Detect which cell encompasses the target text, then output its [X, Y] center coordinate. 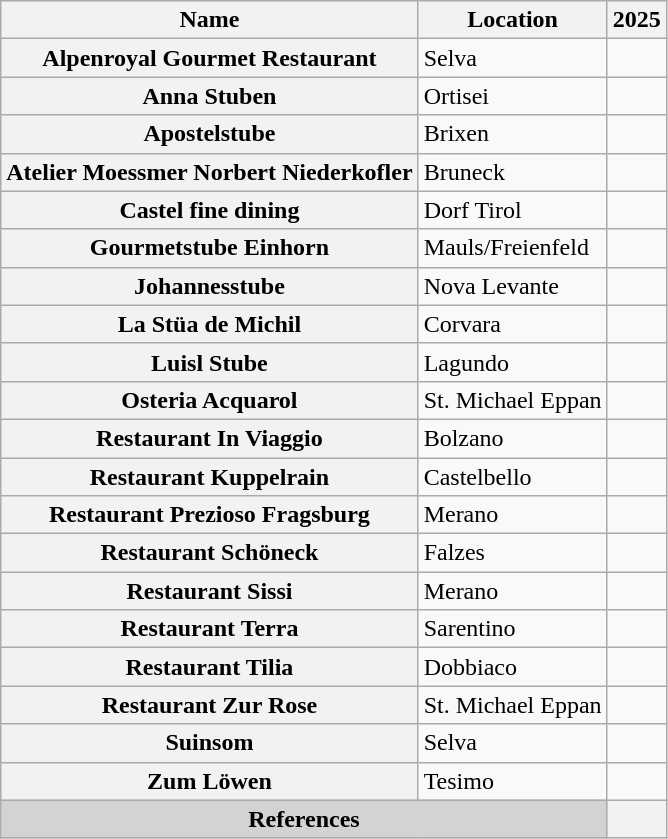
La Stüa de Michil [210, 324]
Suinsom [210, 743]
References [304, 819]
Ortisei [512, 96]
Anna Stuben [210, 96]
Bolzano [512, 438]
Restaurant Zur Rose [210, 705]
Restaurant Sissi [210, 591]
Name [210, 20]
Castel fine dining [210, 210]
Bruneck [512, 172]
Restaurant In Viaggio [210, 438]
Luisl Stube [210, 362]
Atelier Moessmer Norbert Niederkofler [210, 172]
Apostelstube [210, 134]
Zum Löwen [210, 781]
Brixen [512, 134]
Restaurant Prezioso Fragsburg [210, 515]
Restaurant Tilia [210, 667]
Corvara [512, 324]
2025 [636, 20]
Sarentino [512, 629]
Restaurant Schöneck [210, 553]
Castelbello [512, 477]
Tesimo [512, 781]
Nova Levante [512, 286]
Osteria Acquarol [210, 400]
Gourmetstube Einhorn [210, 248]
Lagundo [512, 362]
Location [512, 20]
Mauls/Freienfeld [512, 248]
Restaurant Terra [210, 629]
Falzes [512, 553]
Dorf Tirol [512, 210]
Restaurant Kuppelrain [210, 477]
Johannesstube [210, 286]
Dobbiaco [512, 667]
Alpenroyal Gourmet Restaurant [210, 58]
